Identify which cell holds the provided text, then report its [X, Y] central coordinate. 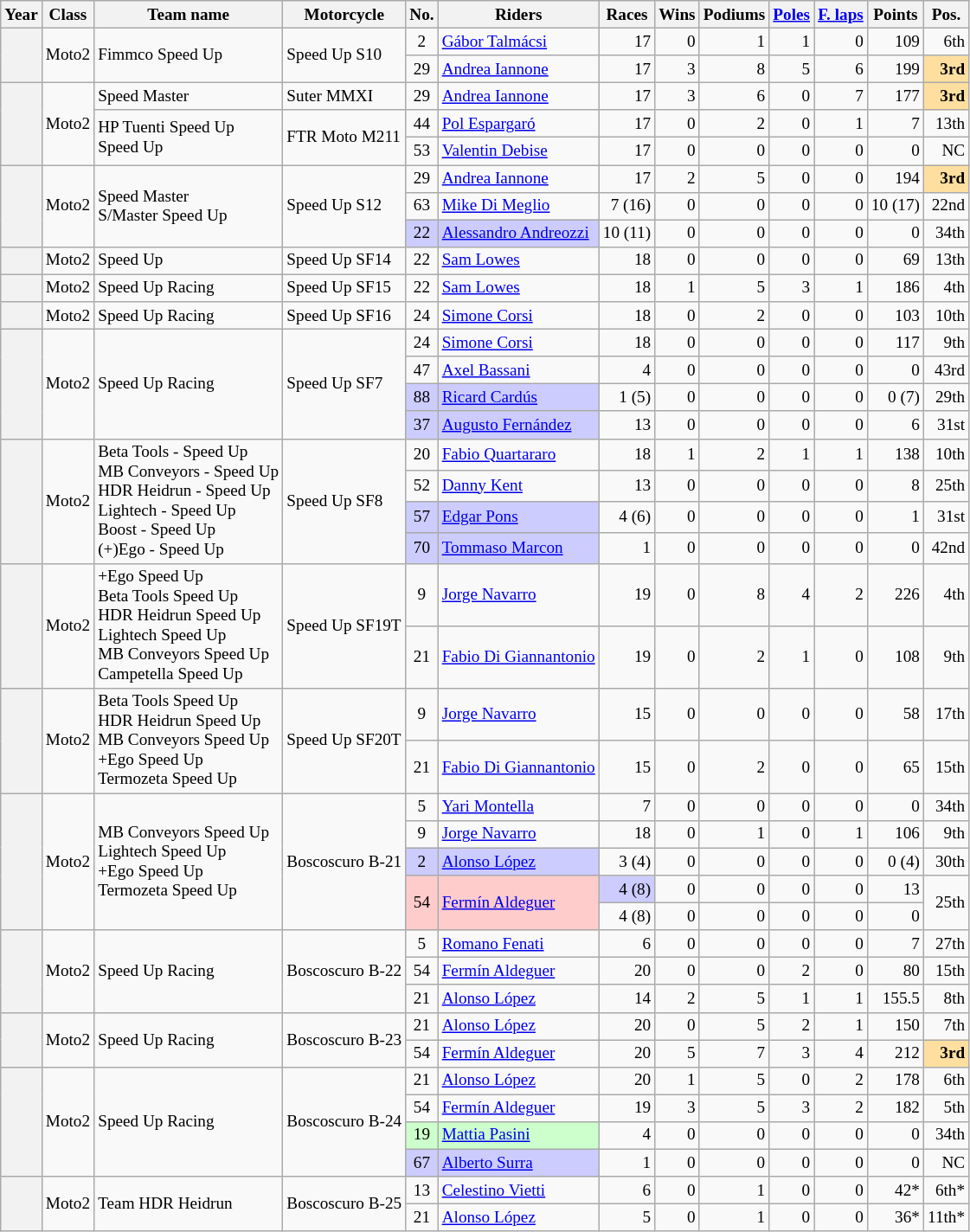
1 (5) [626, 398]
11th* [946, 1217]
Suter MMXI [344, 96]
No. [422, 15]
17th [946, 715]
Points [895, 15]
Boscoscuro B-23 [344, 1040]
F. laps [841, 15]
194 [895, 178]
53 [422, 151]
178 [895, 1081]
Edgar Pons [518, 517]
Valentin Debise [518, 151]
226 [895, 594]
Speed Up S12 [344, 206]
109 [895, 42]
5th [946, 1108]
Podiums [734, 15]
Class [67, 15]
186 [895, 288]
36* [895, 1217]
67 [422, 1163]
10 (17) [895, 206]
57 [422, 517]
Mattia Pasini [518, 1135]
7th [946, 1026]
22nd [946, 206]
Races [626, 15]
42* [895, 1190]
Year [22, 15]
Speed MasterS/Master Speed Up [189, 206]
88 [422, 398]
Speed Up SF7 [344, 384]
Ricard Cardús [518, 398]
+Ego Speed UpBeta Tools Speed UpHDR Heidrun Speed UpLightech Speed UpMB Conveyors Speed UpCampetella Speed Up [189, 626]
Wins [677, 15]
44 [422, 124]
155.5 [895, 998]
Tommaso Marcon [518, 548]
Boscoscuro B-21 [344, 862]
Boscoscuro B-22 [344, 971]
14 [626, 998]
42nd [946, 548]
Pos. [946, 15]
65 [895, 767]
Speed Up SF16 [344, 316]
138 [895, 454]
80 [895, 972]
103 [895, 316]
Beta Tools Speed UpHDR Heidrun Speed UpMB Conveyors Speed Up+Ego Speed UpTermozeta Speed Up [189, 741]
Pol Espargaró [518, 124]
Beta Tools - Speed UpMB Conveyors - Speed UpHDR Heidrun - Speed UpLightech - Speed UpBoost - Speed Up(+)Ego - Speed Up [189, 501]
150 [895, 1026]
4 (6) [626, 517]
Speed Master [189, 96]
Celestino Vietti [518, 1190]
Riders [518, 15]
Gábor Talmácsi [518, 42]
Mike Di Meglio [518, 206]
6th* [946, 1190]
Yari Montella [518, 807]
Alessandro Andreozzi [518, 234]
Boscoscuro B-25 [344, 1204]
47 [422, 370]
63 [422, 206]
Motorcycle [344, 15]
Fimmco Speed Up [189, 55]
108 [895, 657]
7 (16) [626, 206]
27th [946, 944]
212 [895, 1053]
117 [895, 343]
Speed Up SF14 [344, 260]
58 [895, 715]
Speed Up S10 [344, 55]
Danny Kent [518, 485]
8th [946, 998]
0 (7) [895, 398]
FTR Moto M211 [344, 137]
30th [946, 862]
Speed Up SF20T [344, 741]
Speed Up [189, 260]
106 [895, 834]
Fabio Quartararo [518, 454]
Speed Up SF8 [344, 501]
Team HDR Heidrun [189, 1204]
HP Tuenti Speed UpSpeed Up [189, 137]
3 (4) [626, 862]
Alberto Surra [518, 1163]
Axel Bassani [518, 370]
182 [895, 1108]
52 [422, 485]
Augusto Fernández [518, 425]
Speed Up SF15 [344, 288]
70 [422, 548]
10 (11) [626, 234]
MB Conveyors Speed UpLightech Speed Up+Ego Speed UpTermozeta Speed Up [189, 862]
Poles [792, 15]
43rd [946, 370]
199 [895, 69]
0 (4) [895, 862]
Team name [189, 15]
29th [946, 398]
37 [422, 425]
Speed Up SF19T [344, 626]
Boscoscuro B-24 [344, 1121]
Romano Fenati [518, 944]
177 [895, 96]
69 [895, 260]
